Extract the [x, y] coordinate from the center of the cell holding the provided text.  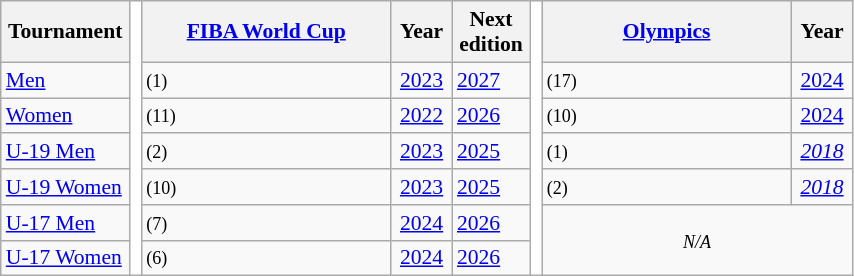
(7) [266, 223]
U-17 Women [66, 258]
U-17 Men [66, 223]
Next edition [491, 32]
N/A [698, 240]
(6) [266, 258]
Tournament [66, 32]
Men [66, 80]
Women [66, 116]
2022 [422, 116]
2027 [491, 80]
(17) [667, 80]
(11) [266, 116]
FIBA World Cup [266, 32]
U-19 Women [66, 187]
Olympics [667, 32]
U-19 Men [66, 152]
